Return (X, Y) of the center of cell containing provided text 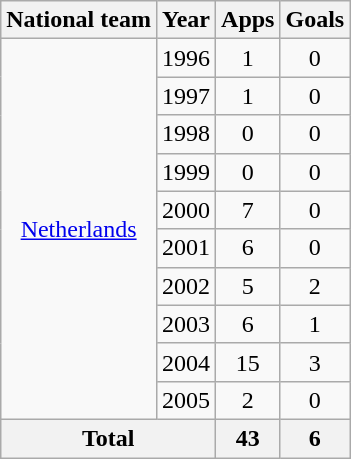
2001 (186, 248)
2004 (186, 362)
Netherlands (79, 230)
2003 (186, 324)
3 (315, 362)
43 (248, 438)
Apps (248, 20)
1998 (186, 134)
Goals (315, 20)
National team (79, 20)
1997 (186, 96)
Total (108, 438)
5 (248, 286)
1999 (186, 172)
2000 (186, 210)
7 (248, 210)
15 (248, 362)
1996 (186, 58)
2005 (186, 400)
Year (186, 20)
2002 (186, 286)
